Return the [x, y] coordinate for the center point of the cell that contains the specified text.  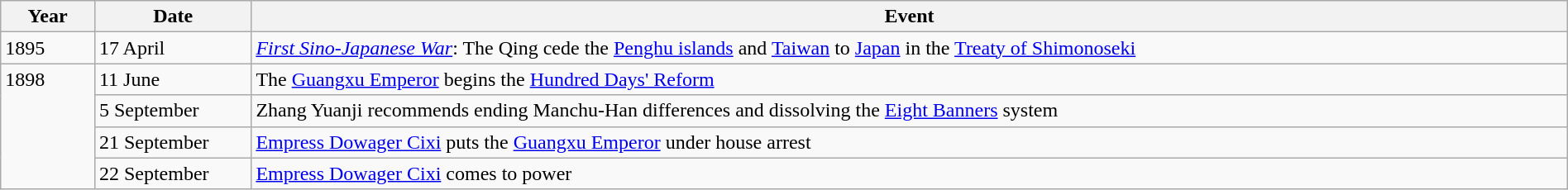
21 September [172, 142]
Year [48, 17]
1898 [48, 126]
Empress Dowager Cixi puts the Guangxu Emperor under house arrest [910, 142]
The Guangxu Emperor begins the Hundred Days' Reform [910, 79]
Event [910, 17]
5 September [172, 111]
Date [172, 17]
Zhang Yuanji recommends ending Manchu-Han differences and dissolving the Eight Banners system [910, 111]
11 June [172, 79]
17 April [172, 48]
22 September [172, 173]
First Sino-Japanese War: The Qing cede the Penghu islands and Taiwan to Japan in the Treaty of Shimonoseki [910, 48]
1895 [48, 48]
Empress Dowager Cixi comes to power [910, 173]
